Output the [X, Y] coordinate of the center of the cell containing the given text.  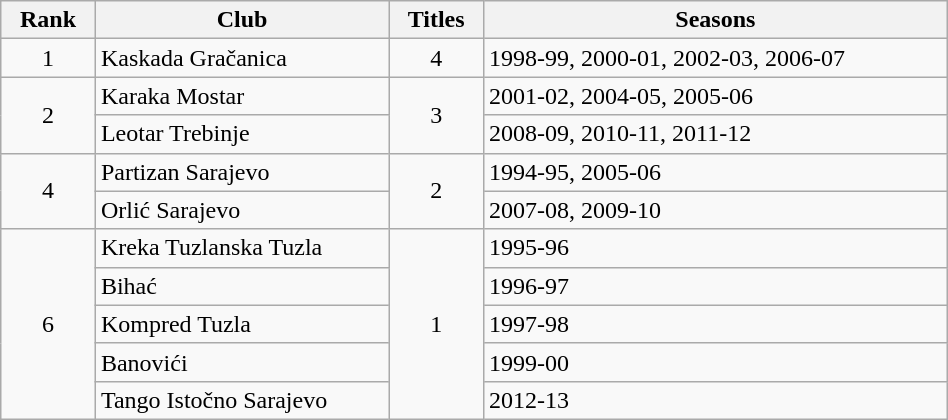
Leotar Trebinje [242, 134]
2001-02, 2004-05, 2005-06 [715, 96]
Tango Istočno Sarajevo [242, 400]
Bihać [242, 286]
1999-00 [715, 362]
Karaka Mostar [242, 96]
Partizan Sarajevo [242, 172]
Kaskada Gračanica [242, 58]
2012-13 [715, 400]
Orlić Sarajevo [242, 210]
Rank [48, 20]
1996-97 [715, 286]
Kompred Tuzla [242, 324]
Banovići [242, 362]
Titles [436, 20]
1998-99, 2000-01, 2002-03, 2006-07 [715, 58]
3 [436, 115]
1995-96 [715, 248]
2007-08, 2009-10 [715, 210]
1997-98 [715, 324]
Club [242, 20]
6 [48, 324]
Kreka Tuzlanska Tuzla [242, 248]
Seasons [715, 20]
2008-09, 2010-11, 2011-12 [715, 134]
1994-95, 2005-06 [715, 172]
